Search for the cell housing the specified text and yield its [x, y] center coordinate. 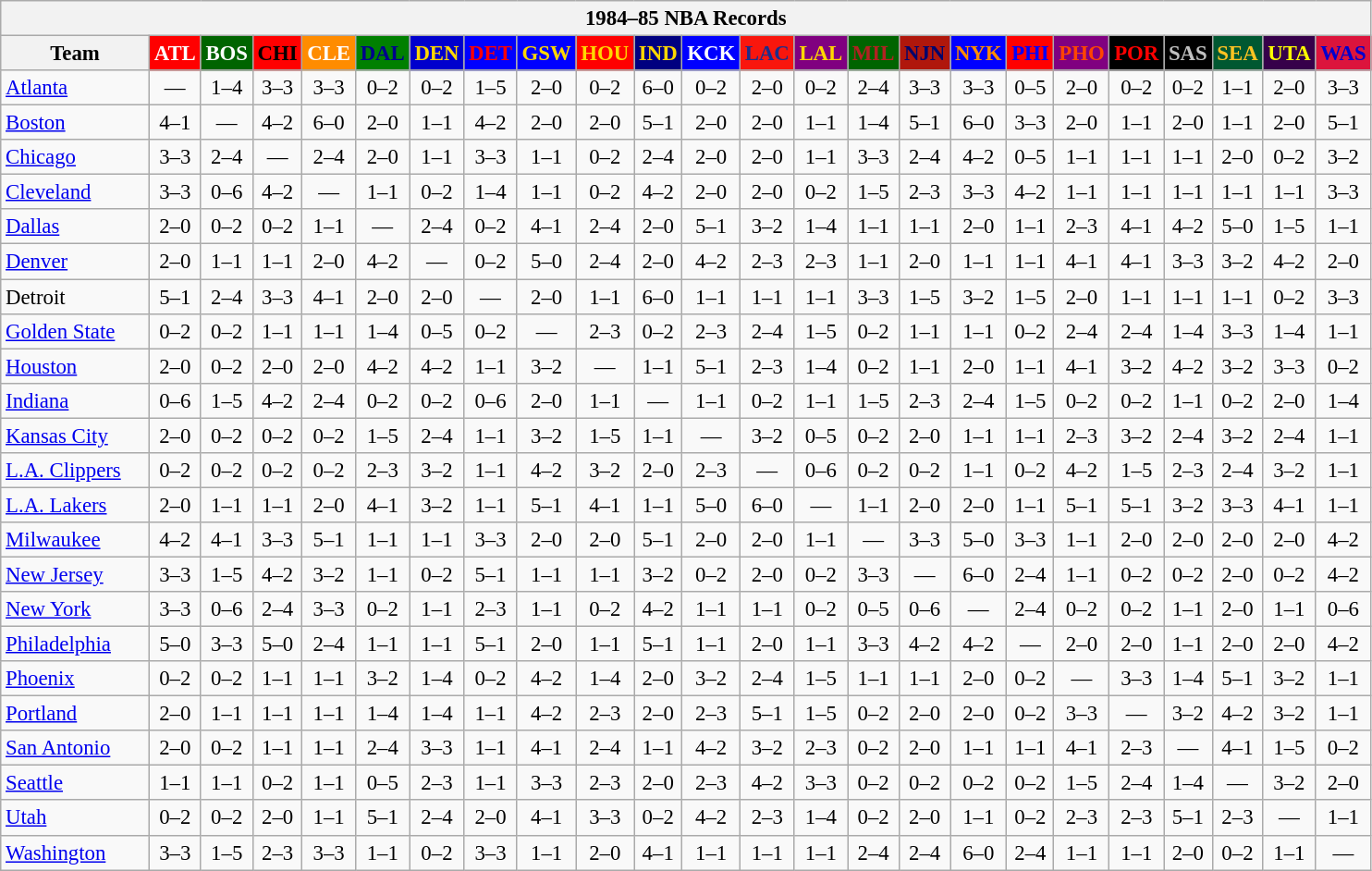
Chicago [76, 157]
PHO [1082, 54]
DEN [436, 54]
Team [76, 54]
HOU [605, 54]
Dallas [76, 227]
BOS [227, 54]
Phoenix [76, 679]
Cleveland [76, 192]
Seattle [76, 783]
Washington [76, 853]
Milwaukee [76, 540]
PHI [1030, 54]
L.A. Clippers [76, 471]
MIL [874, 54]
Boston [76, 123]
NJN [925, 54]
SEA [1237, 54]
Indiana [76, 400]
Houston [76, 366]
New Jersey [76, 574]
San Antonio [76, 748]
LAC [767, 54]
DAL [383, 54]
NYK [978, 54]
CHI [277, 54]
DET [490, 54]
UTA [1289, 54]
Utah [76, 818]
IND [658, 54]
Denver [76, 262]
Philadelphia [76, 644]
1984–85 NBA Records [686, 18]
LAL [821, 54]
Atlanta [76, 88]
CLE [329, 54]
KCK [712, 54]
SAS [1188, 54]
WAS [1343, 54]
Detroit [76, 297]
Portland [76, 714]
Kansas City [76, 435]
New York [76, 609]
Golden State [76, 331]
POR [1137, 54]
ATL [175, 54]
GSW [546, 54]
L.A. Lakers [76, 505]
